Extract the (x, y) coordinate from the center of the cell holding the provided text.  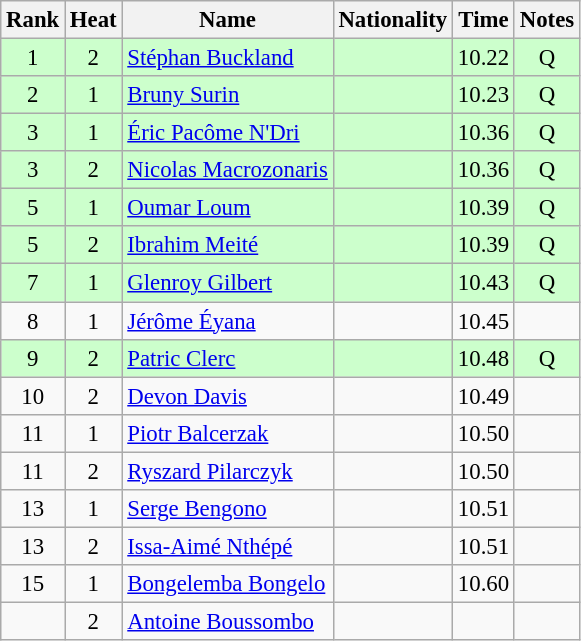
7 (33, 283)
10.23 (484, 95)
15 (33, 584)
Serge Bengono (228, 509)
Heat (94, 20)
Bongelemba Bongelo (228, 584)
Ryszard Pilarczyk (228, 471)
10.43 (484, 283)
Oumar Loum (228, 208)
9 (33, 358)
Stéphan Buckland (228, 58)
Nicolas Macrozonaris (228, 170)
Éric Pacôme N'Dri (228, 133)
Devon Davis (228, 396)
10 (33, 396)
Rank (33, 20)
Antoine Boussombo (228, 621)
Piotr Balcerzak (228, 433)
Time (484, 20)
Bruny Surin (228, 95)
10.60 (484, 584)
Jérôme Éyana (228, 321)
Nationality (392, 20)
Notes (546, 20)
10.49 (484, 396)
Name (228, 20)
Issa-Aimé Nthépé (228, 546)
10.22 (484, 58)
10.48 (484, 358)
Patric Clerc (228, 358)
Glenroy Gilbert (228, 283)
8 (33, 321)
10.45 (484, 321)
Ibrahim Meité (228, 245)
